Capture the cell that displays the provided text and extract its (X, Y) central coordinate. 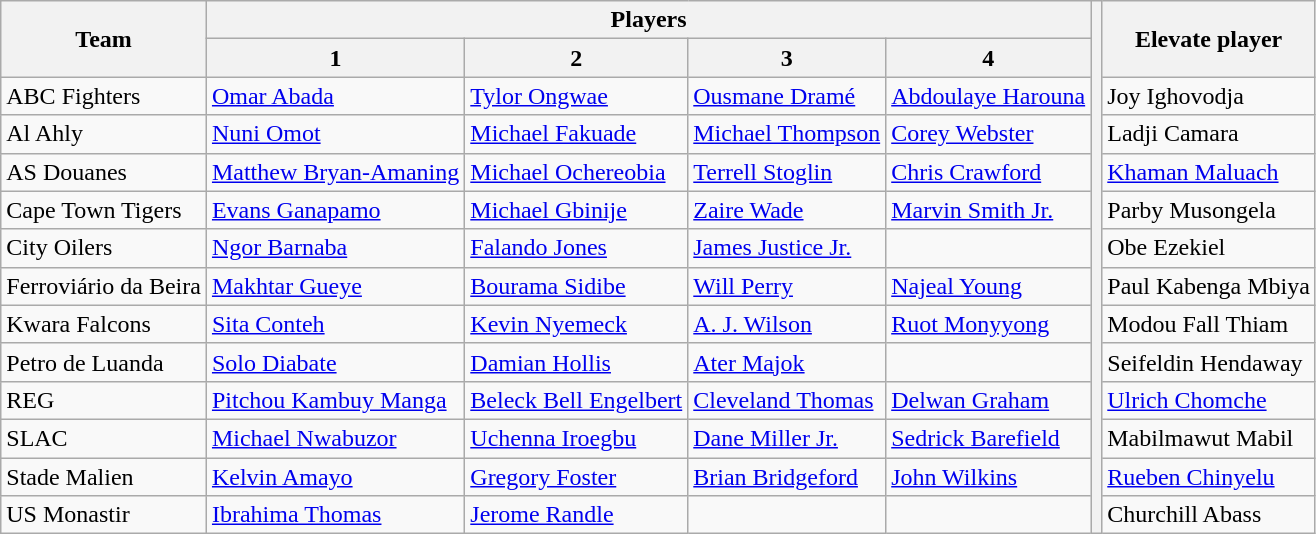
Corey Webster (988, 134)
Makhtar Gueye (335, 286)
Will Perry (787, 286)
Players (648, 20)
ABC Fighters (104, 96)
Seifeldin Hendaway (1209, 362)
Ulrich Chomche (1209, 400)
Paul Kabenga Mbiya (1209, 286)
Obe Ezekiel (1209, 248)
Michael Nwabuzor (335, 438)
Joy Ighovodja (1209, 96)
Team (104, 39)
A. J. Wilson (787, 324)
Khaman Maluach (1209, 172)
City Oilers (104, 248)
Falando Jones (576, 248)
Tylor Ongwae (576, 96)
Michael Ochereobia (576, 172)
Ladji Camara (1209, 134)
Churchill Abass (1209, 515)
Ater Majok (787, 362)
Ruot Monyyong (988, 324)
SLAC (104, 438)
Rueben Chinyelu (1209, 477)
Pitchou Kambuy Manga (335, 400)
Terrell Stoglin (787, 172)
Bourama Sidibe (576, 286)
Jerome Randle (576, 515)
Damian Hollis (576, 362)
Ousmane Dramé (787, 96)
Najeal Young (988, 286)
AS Douanes (104, 172)
Zaire Wade (787, 210)
Chris Crawford (988, 172)
Sita Conteh (335, 324)
3 (787, 58)
Solo Diabate (335, 362)
Brian Bridgeford (787, 477)
Ibrahima Thomas (335, 515)
Al Ahly (104, 134)
James Justice Jr. (787, 248)
Petro de Luanda (104, 362)
Cleveland Thomas (787, 400)
Beleck Bell Engelbert (576, 400)
Kelvin Amayo (335, 477)
Sedrick Barefield (988, 438)
Matthew Bryan-Amaning (335, 172)
Ngor Barnaba (335, 248)
Kwara Falcons (104, 324)
Dane Miller Jr. (787, 438)
Modou Fall Thiam (1209, 324)
Delwan Graham (988, 400)
Omar Abada (335, 96)
Marvin Smith Jr. (988, 210)
4 (988, 58)
Kevin Nyemeck (576, 324)
2 (576, 58)
Michael Gbinije (576, 210)
Michael Fakuade (576, 134)
John Wilkins (988, 477)
US Monastir (104, 515)
Stade Malien (104, 477)
Mabilmawut Mabil (1209, 438)
REG (104, 400)
Ferroviário da Beira (104, 286)
Abdoulaye Harouna (988, 96)
Elevate player (1209, 39)
Parby Musongela (1209, 210)
Michael Thompson (787, 134)
Gregory Foster (576, 477)
1 (335, 58)
Nuni Omot (335, 134)
Evans Ganapamo (335, 210)
Uchenna Iroegbu (576, 438)
Cape Town Tigers (104, 210)
